Return the (x, y) coordinate for the center point of the cell that contains the specified text.  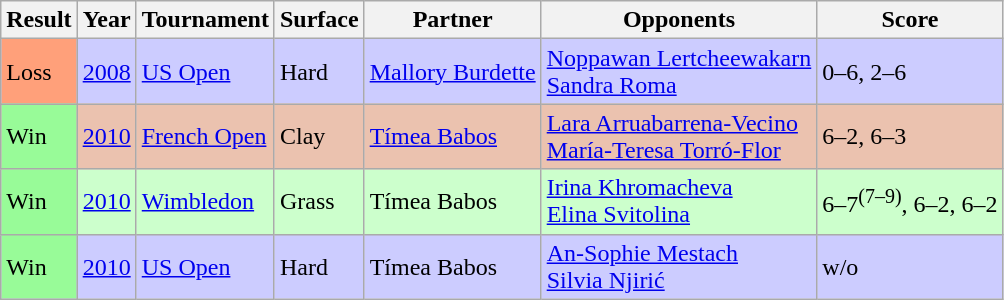
Wimbledon (205, 202)
Tournament (205, 20)
2008 (106, 72)
French Open (205, 136)
6–7(7–9), 6–2, 6–2 (910, 202)
Irina Khromacheva Elina Svitolina (679, 202)
Result (39, 20)
An-Sophie Mestach Silvia Njirić (679, 266)
Loss (39, 72)
Opponents (679, 20)
Mallory Burdette (452, 72)
Partner (452, 20)
Grass (319, 202)
Year (106, 20)
w/o (910, 266)
Noppawan Lertcheewakarn Sandra Roma (679, 72)
Score (910, 20)
Lara Arruabarrena-Vecino María-Teresa Torró-Flor (679, 136)
0–6, 2–6 (910, 72)
Surface (319, 20)
Clay (319, 136)
6–2, 6–3 (910, 136)
